Pinpoint the cell where the given text exists, returning its [x, y] midpoint coordinate. 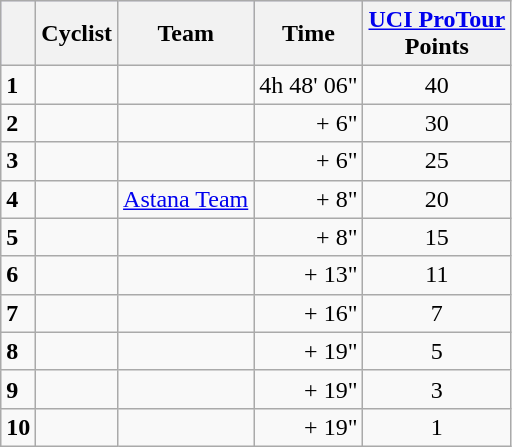
6 [18, 275]
10 [18, 427]
UCI ProTourPoints [437, 34]
Astana Team [186, 199]
25 [437, 161]
30 [437, 123]
+ 16" [308, 313]
2 [18, 123]
4 [18, 199]
8 [18, 351]
4h 48' 06" [308, 85]
Team [186, 34]
+ 13" [308, 275]
15 [437, 237]
9 [18, 389]
Cyclist [77, 34]
Time [308, 34]
40 [437, 85]
20 [437, 199]
11 [437, 275]
